Scan for the cell matching the given text and deliver its (x, y) coordinate at center. 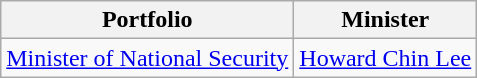
Portfolio (148, 20)
Minister (386, 20)
Howard Chin Lee (386, 58)
Minister of National Security (148, 58)
